Detect which cell encompasses the target text, then output its (X, Y) center coordinate. 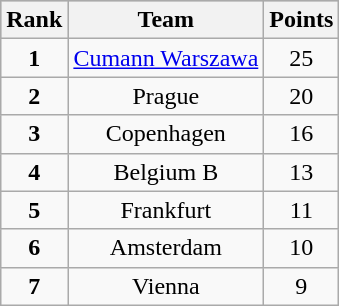
Amsterdam (166, 248)
2 (34, 96)
Frankfurt (166, 210)
Prague (166, 96)
Vienna (166, 286)
Points (302, 20)
20 (302, 96)
Copenhagen (166, 134)
1 (34, 58)
10 (302, 248)
5 (34, 210)
Team (166, 20)
7 (34, 286)
6 (34, 248)
Cumann Warszawa (166, 58)
25 (302, 58)
13 (302, 172)
Rank (34, 20)
Belgium B (166, 172)
9 (302, 286)
16 (302, 134)
3 (34, 134)
4 (34, 172)
11 (302, 210)
